Capture the cell that displays the provided text and extract its [x, y] central coordinate. 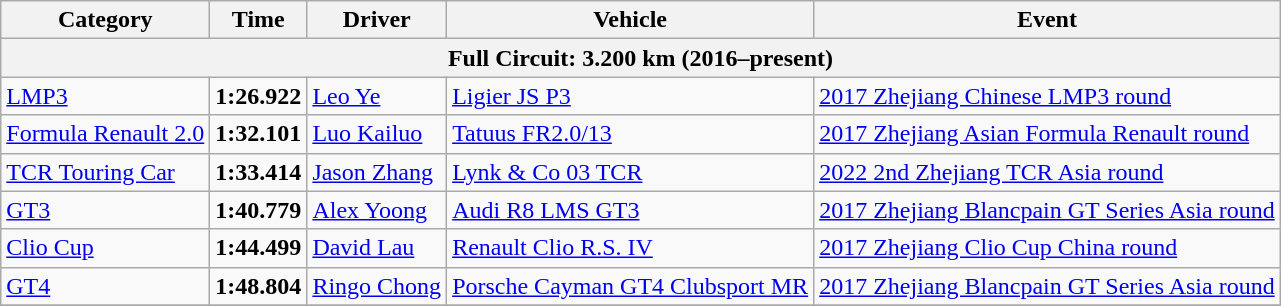
Clio Cup [106, 248]
Alex Yoong [377, 210]
Category [106, 20]
Event [1048, 20]
2017 Zhejiang Clio Cup China round [1048, 248]
TCR Touring Car [106, 172]
1:48.804 [258, 286]
David Lau [377, 248]
Vehicle [630, 20]
Leo Ye [377, 96]
Renault Clio R.S. IV [630, 248]
1:33.414 [258, 172]
Full Circuit: 3.200 km (2016–present) [640, 58]
Ringo Chong [377, 286]
2017 Zhejiang Asian Formula Renault round [1048, 134]
LMP3 [106, 96]
Jason Zhang [377, 172]
2017 Zhejiang Chinese LMP3 round [1048, 96]
Tatuus FR2.0/13 [630, 134]
Lynk & Co 03 TCR [630, 172]
1:44.499 [258, 248]
Ligier JS P3 [630, 96]
GT3 [106, 210]
Luo Kailuo [377, 134]
GT4 [106, 286]
1:40.779 [258, 210]
1:32.101 [258, 134]
Driver [377, 20]
2022 2nd Zhejiang TCR Asia round [1048, 172]
1:26.922 [258, 96]
Time [258, 20]
Audi R8 LMS GT3 [630, 210]
Porsche Cayman GT4 Clubsport MR [630, 286]
Formula Renault 2.0 [106, 134]
